Determine the (X, Y) coordinate at the center of the cell enclosing the given text.  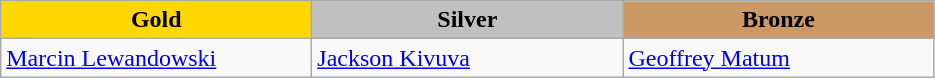
Geoffrey Matum (778, 58)
Bronze (778, 20)
Jackson Kivuva (468, 58)
Silver (468, 20)
Gold (156, 20)
Marcin Lewandowski (156, 58)
